From the cell containing the given text, extract its center point as [x, y] coordinate. 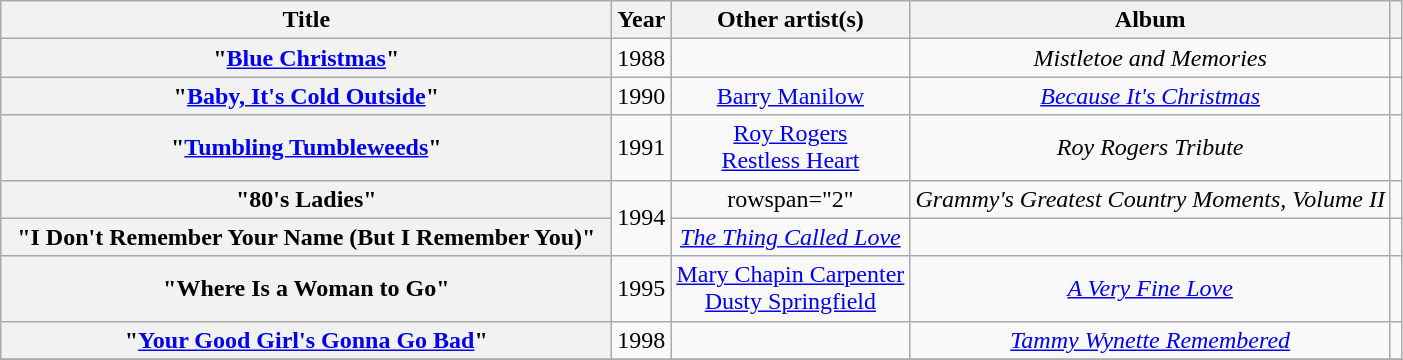
1995 [642, 288]
"Where Is a Woman to Go" [306, 288]
Title [306, 20]
A Very Fine Love [1150, 288]
1998 [642, 340]
Roy Rogers Tribute [1150, 148]
1991 [642, 148]
1990 [642, 96]
1988 [642, 58]
Year [642, 20]
"80's Ladies" [306, 199]
"I Don't Remember Your Name (But I Remember You)" [306, 237]
"Baby, It's Cold Outside" [306, 96]
Because It's Christmas [1150, 96]
"Tumbling Tumbleweeds" [306, 148]
rowspan="2" [790, 199]
"Blue Christmas" [306, 58]
Barry Manilow [790, 96]
Roy RogersRestless Heart [790, 148]
Mistletoe and Memories [1150, 58]
Grammy's Greatest Country Moments, Volume II [1150, 199]
"Your Good Girl's Gonna Go Bad" [306, 340]
Tammy Wynette Remembered [1150, 340]
1994 [642, 218]
Mary Chapin CarpenterDusty Springfield [790, 288]
Other artist(s) [790, 20]
The Thing Called Love [790, 237]
Album [1150, 20]
